Output the [x, y] coordinate of the center of the cell containing the given text.  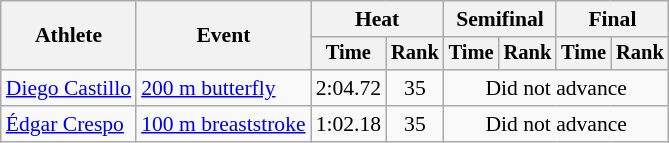
Heat [378, 19]
Diego Castillo [68, 88]
200 m butterfly [223, 88]
Édgar Crespo [68, 124]
Final [612, 19]
Event [223, 36]
1:02.18 [348, 124]
Semifinal [500, 19]
Athlete [68, 36]
100 m breaststroke [223, 124]
2:04.72 [348, 88]
